Find where the given text appears and provide that cell's center as [x, y] coordinate. 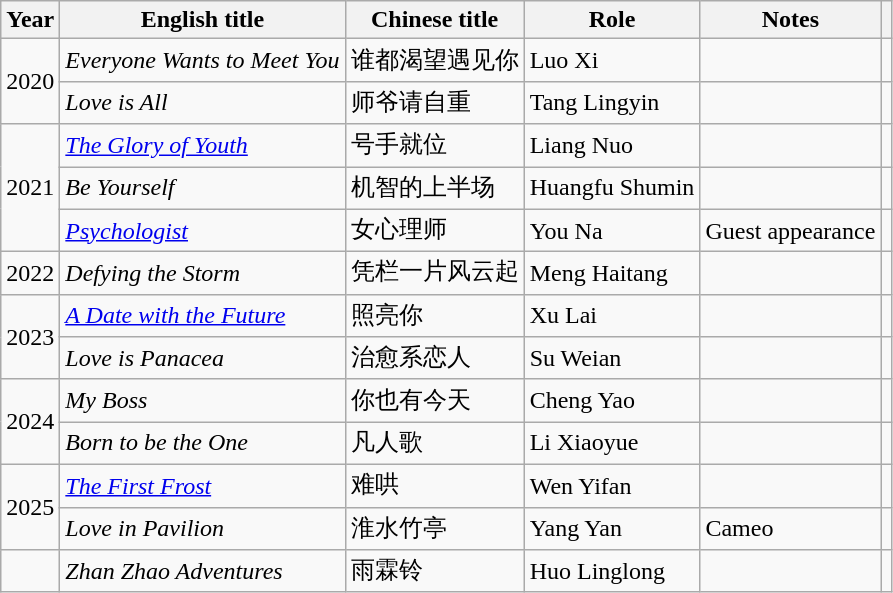
Wen Yifan [612, 486]
The First Frost [202, 486]
谁都渴望遇见你 [434, 60]
Xu Lai [612, 316]
女心理师 [434, 230]
号手就位 [434, 146]
雨霖铃 [434, 572]
凭栏一片风云起 [434, 274]
Liang Nuo [612, 146]
难哄 [434, 486]
机智的上半场 [434, 188]
You Na [612, 230]
2022 [30, 274]
Chinese title [434, 20]
Yang Yan [612, 528]
Meng Haitang [612, 274]
Psychologist [202, 230]
Guest appearance [790, 230]
你也有今天 [434, 400]
2020 [30, 82]
The Glory of Youth [202, 146]
Love is Panacea [202, 358]
凡人歌 [434, 444]
照亮你 [434, 316]
Born to be the One [202, 444]
Role [612, 20]
2023 [30, 336]
Su Weian [612, 358]
Notes [790, 20]
Love in Pavilion [202, 528]
Huangfu Shumin [612, 188]
Everyone Wants to Meet You [202, 60]
2024 [30, 422]
2025 [30, 506]
Zhan Zhao Adventures [202, 572]
Huo Linglong [612, 572]
Year [30, 20]
治愈系恋人 [434, 358]
Defying the Storm [202, 274]
Love is All [202, 102]
Cameo [790, 528]
English title [202, 20]
淮水竹亭 [434, 528]
My Boss [202, 400]
2021 [30, 188]
Cheng Yao [612, 400]
Li Xiaoyue [612, 444]
Be Yourself [202, 188]
Tang Lingyin [612, 102]
A Date with the Future [202, 316]
Luo Xi [612, 60]
师爷请自重 [434, 102]
